Pinpoint the cell where the given text exists, returning its [X, Y] midpoint coordinate. 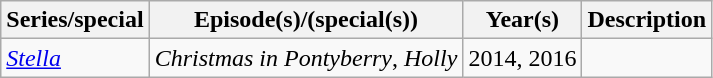
Description [647, 20]
Stella [75, 58]
Series/special [75, 20]
Christmas in Pontyberry, Holly [306, 58]
Episode(s)/(special(s)) [306, 20]
Year(s) [522, 20]
2014, 2016 [522, 58]
